Scan for the cell matching the given text and deliver its (X, Y) coordinate at center. 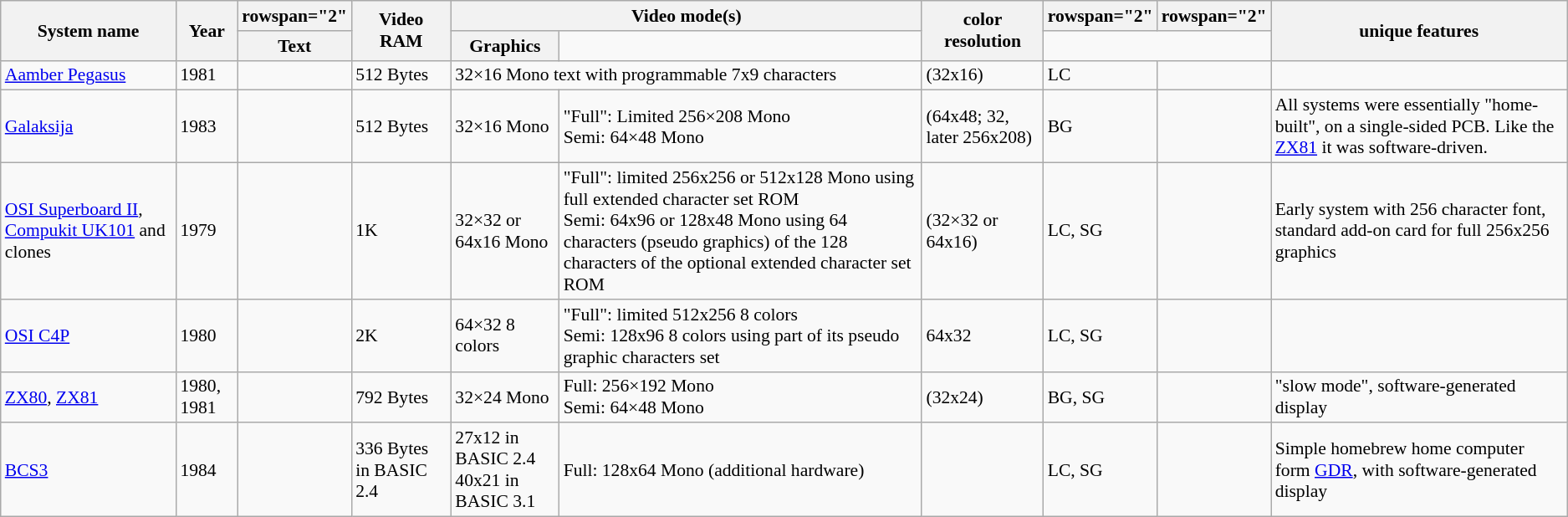
"Full": Limited 256×208 MonoSemi: 64×48 Mono (741, 127)
Video mode(s) (686, 16)
1K (401, 231)
1981 (207, 75)
Aamber Pegasus (89, 75)
(32x24) (982, 397)
32×16 Mono (505, 127)
LC (1101, 75)
32×32 or 64x16 Mono (505, 231)
32×24 Mono (505, 397)
color resolution (982, 30)
1979 (207, 231)
BG, SG (1101, 397)
(64x48; 32, later 256x208) (982, 127)
1984 (207, 470)
(32×32 or 64x16) (982, 231)
1983 (207, 127)
OSI C4P (89, 336)
OSI Superboard II, Compukit UK101 and clones (89, 231)
2K (401, 336)
All systems were essentially "home-built", on a single-sided PCB. Like the ZX81 it was software-driven. (1419, 127)
BG (1101, 127)
Text (294, 46)
BCS3 (89, 470)
unique features (1419, 30)
1980, 1981 (207, 397)
64×32 8 colors (505, 336)
Graphics (505, 46)
"slow mode", software-generated display (1419, 397)
27x12 in BASIC 2.440x21 in BASIC 3.1 (505, 470)
1980 (207, 336)
Early system with 256 character font, standard add-on card for full 256x256 graphics (1419, 231)
Simple homebrew home computer form GDR, with software-generated display (1419, 470)
Full: 256×192 MonoSemi: 64×48 Mono (741, 397)
32×16 Mono text with programmable 7x9 characters (686, 75)
336 Bytes in BASIC 2.4 (401, 470)
792 Bytes (401, 397)
System name (89, 30)
Year (207, 30)
64x32 (982, 336)
(32x16) (982, 75)
ZX80, ZX81 (89, 397)
"Full": limited 512x256 8 colorsSemi: 128x96 8 colors using part of its pseudo graphic characters set (741, 336)
Galaksija (89, 127)
Full: 128x64 Mono (additional hardware) (741, 470)
Video RAM (401, 30)
